From the cell containing the given text, extract its center point as (x, y) coordinate. 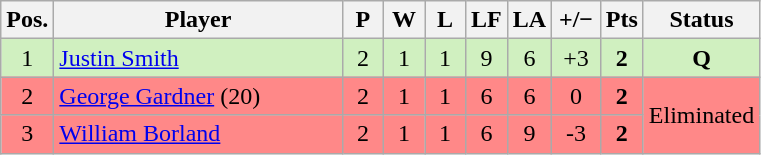
LF (487, 20)
W (404, 20)
Pts (622, 20)
0 (576, 96)
3 (28, 134)
Justin Smith (198, 58)
George Gardner (20) (198, 96)
P (362, 20)
+3 (576, 58)
Pos. (28, 20)
LA (529, 20)
Player (198, 20)
Status (701, 20)
William Borland (198, 134)
-3 (576, 134)
+/− (576, 20)
Eliminated (701, 115)
Q (701, 58)
L (444, 20)
